Identify which cell holds the provided text, then report its [x, y] central coordinate. 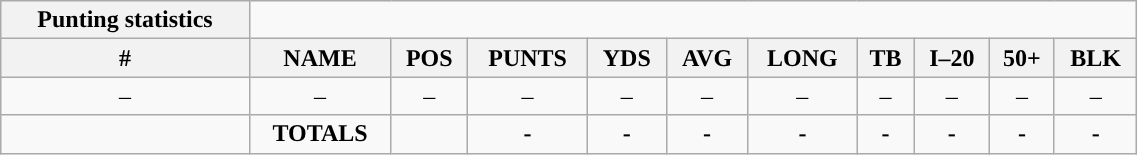
TOTALS [320, 134]
# [125, 58]
YDS [626, 58]
50+ [1022, 58]
PUNTS [528, 58]
AVG [707, 58]
I–20 [952, 58]
POS [430, 58]
LONG [802, 58]
TB [886, 58]
NAME [320, 58]
Punting statistics [125, 20]
BLK [1095, 58]
